Pinpoint the cell where the given text exists, returning its (X, Y) midpoint coordinate. 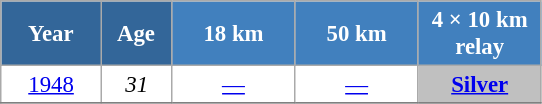
Age (136, 34)
31 (136, 85)
Year (52, 34)
4 × 10 km relay (480, 34)
50 km (356, 34)
1948 (52, 85)
18 km (234, 34)
Silver (480, 85)
